For the text-containing cell, return its midpoint in [X, Y] coordinate format. 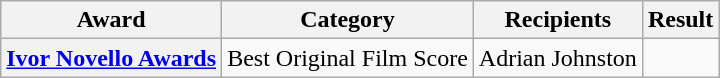
Recipients [558, 20]
Best Original Film Score [348, 58]
Category [348, 20]
Adrian Johnston [558, 58]
Award [112, 20]
Ivor Novello Awards [112, 58]
Result [680, 20]
